Scan for the cell matching the given text and deliver its [X, Y] coordinate at center. 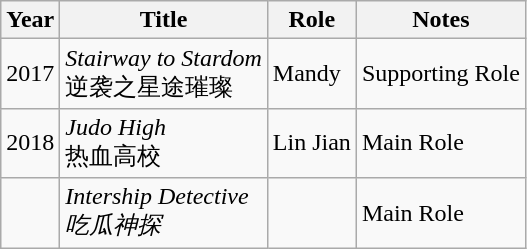
Judo High 热血高校 [164, 143]
2018 [30, 143]
Intership Detective 吃瓜神探 [164, 213]
Lin Jian [312, 143]
Supporting Role [440, 74]
2017 [30, 74]
Mandy [312, 74]
Notes [440, 20]
Stairway to Stardom 逆袭之星途璀璨 [164, 74]
Year [30, 20]
Role [312, 20]
Title [164, 20]
